Capture the cell that displays the provided text and extract its (x, y) central coordinate. 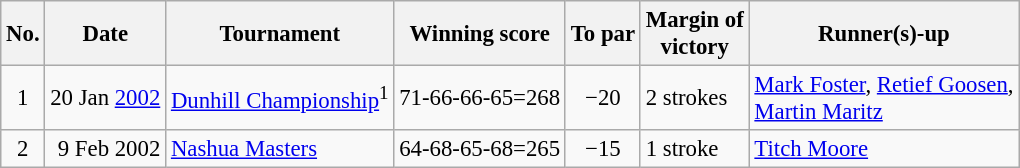
Mark Foster, Retief Goosen, Martin Maritz (884, 98)
71-66-66-65=268 (480, 98)
−20 (602, 98)
1 stroke (694, 149)
Tournament (280, 34)
No. (23, 34)
20 Jan 2002 (106, 98)
Margin ofvictory (694, 34)
Nashua Masters (280, 149)
−15 (602, 149)
Runner(s)-up (884, 34)
Titch Moore (884, 149)
2 (23, 149)
2 strokes (694, 98)
Dunhill Championship1 (280, 98)
To par (602, 34)
Winning score (480, 34)
9 Feb 2002 (106, 149)
1 (23, 98)
64-68-65-68=265 (480, 149)
Date (106, 34)
